Return the (x, y) coordinate for the center point of the cell that contains the specified text.  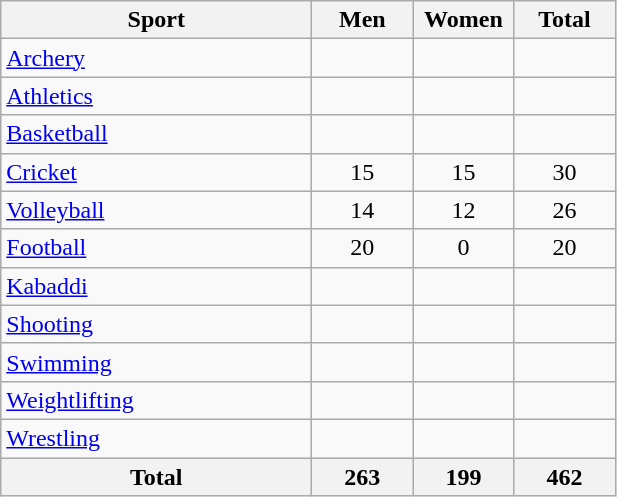
12 (464, 210)
Athletics (156, 96)
Kabaddi (156, 286)
Wrestling (156, 438)
30 (564, 172)
14 (362, 210)
Football (156, 248)
Women (464, 20)
Weightlifting (156, 400)
Shooting (156, 324)
0 (464, 248)
Sport (156, 20)
Cricket (156, 172)
199 (464, 477)
462 (564, 477)
Basketball (156, 134)
Swimming (156, 362)
263 (362, 477)
Archery (156, 58)
Volleyball (156, 210)
26 (564, 210)
Men (362, 20)
